Search for the cell housing the specified text and yield its [x, y] center coordinate. 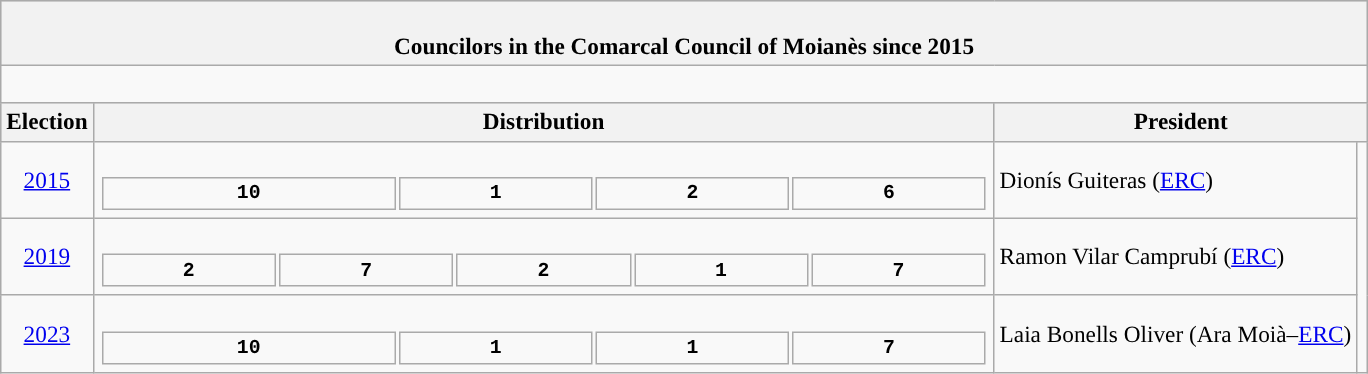
6 [889, 192]
Laia Bonells Oliver (Ara Moià–ERC) [1175, 334]
10 1 2 6 [544, 180]
Distribution [544, 122]
2019 [47, 256]
Councilors in the Comarcal Council of Moianès since 2015 [684, 32]
2 7 2 1 7 [544, 256]
Dionís Guiteras (ERC) [1175, 180]
Ramon Vilar Camprubí (ERC) [1175, 256]
Election [47, 122]
2023 [47, 334]
President [1180, 122]
2015 [47, 180]
10 1 1 7 [544, 334]
